Search for the cell housing the specified text and yield its [x, y] center coordinate. 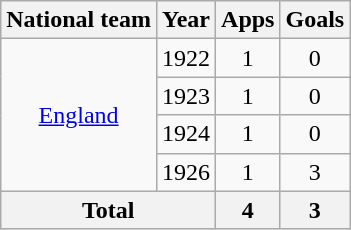
1924 [186, 134]
1926 [186, 172]
Year [186, 20]
4 [248, 210]
England [79, 115]
National team [79, 20]
1923 [186, 96]
1922 [186, 58]
Goals [315, 20]
Total [108, 210]
Apps [248, 20]
